Identify which cell holds the provided text, then report its [X, Y] central coordinate. 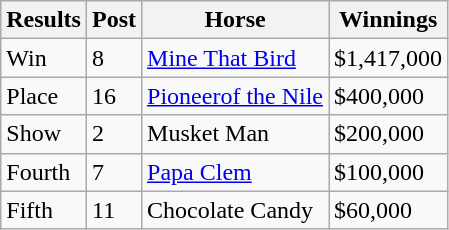
Musket Man [236, 134]
Post [114, 20]
Fifth [44, 210]
Winnings [388, 20]
Chocolate Candy [236, 210]
Fourth [44, 172]
$100,000 [388, 172]
7 [114, 172]
Papa Clem [236, 172]
Pioneerof the Nile [236, 96]
11 [114, 210]
$200,000 [388, 134]
Show [44, 134]
Mine That Bird [236, 58]
Results [44, 20]
$400,000 [388, 96]
16 [114, 96]
Horse [236, 20]
2 [114, 134]
Win [44, 58]
$60,000 [388, 210]
8 [114, 58]
$1,417,000 [388, 58]
Place [44, 96]
